Determine the (X, Y) coordinate at the center of the cell enclosing the given text.  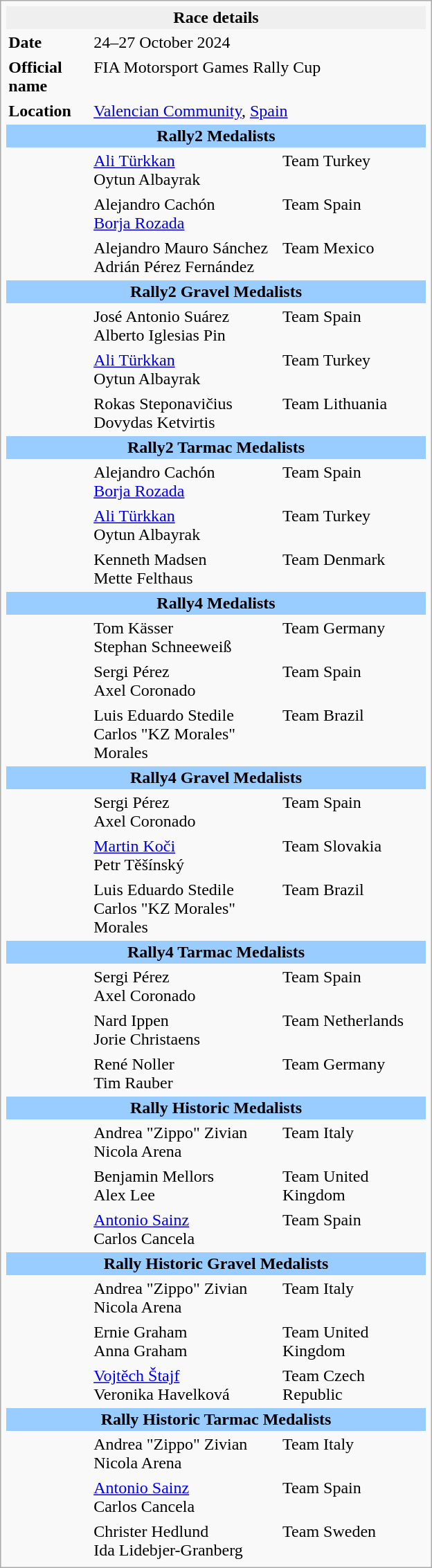
Rally2 Medalists (216, 136)
René Noller Tim Rauber (185, 1074)
Date (48, 43)
Rally2 Tarmac Medalists (216, 447)
Rally Historic Gravel Medalists (216, 1264)
Rokas Steponavičius Dovydas Ketvirtis (185, 413)
Location (48, 111)
Rally Historic Tarmac Medalists (216, 1419)
Team Denmark (353, 569)
Official name (48, 77)
Rally4 Tarmac Medalists (216, 953)
Valencian Community, Spain (259, 111)
24–27 October 2024 (185, 43)
Nard Ippen Jorie Christaens (185, 1030)
Rally Historic Medalists (216, 1108)
Benjamin Mellors Alex Lee (185, 1186)
Vojtěch Štajf Veronika Havelková (185, 1385)
Team Mexico (353, 258)
José Antonio Suárez Alberto Iglesias Pin (185, 326)
Ernie Graham Anna Graham (185, 1342)
Team Netherlands (353, 1030)
Rally2 Gravel Medalists (216, 292)
Rally4 Gravel Medalists (216, 778)
Race details (216, 18)
Team Slovakia (353, 856)
Martin Koči Petr Těšínský (185, 856)
Rally4 Medalists (216, 604)
Team Sweden (353, 1541)
Team Lithuania (353, 413)
Team Czech Republic (353, 1385)
Tom Kässer Stephan Schneeweiß (185, 638)
FIA Motorsport Games Rally Cup (259, 77)
Alejandro Mauro Sánchez Adrián Pérez Fernández (185, 258)
Christer Hedlund Ida Lidebjer-Granberg (185, 1541)
Kenneth Madsen Mette Felthaus (185, 569)
